Capture the cell that displays the provided text and extract its (x, y) central coordinate. 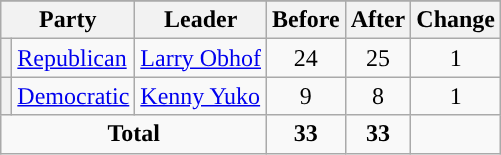
9 (306, 96)
Before (306, 20)
8 (378, 96)
24 (306, 58)
Republican (74, 58)
Democratic (74, 96)
Kenny Yuko (201, 96)
Party (68, 20)
Larry Obhof (201, 58)
Total (134, 134)
25 (378, 58)
Leader (201, 20)
Change (456, 20)
After (378, 20)
